Find where the given text appears and provide that cell's center as [X, Y] coordinate. 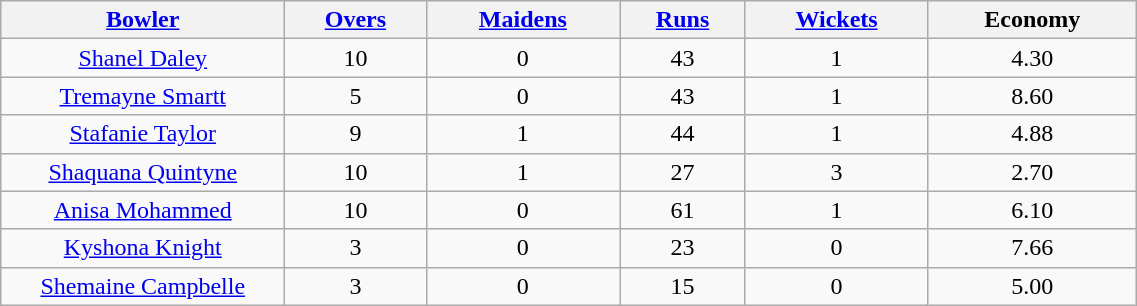
4.88 [1032, 134]
Stafanie Taylor [143, 134]
4.30 [1032, 58]
23 [683, 248]
Anisa Mohammed [143, 210]
Runs [683, 20]
Maidens [523, 20]
Economy [1032, 20]
Wickets [836, 20]
2.70 [1032, 172]
9 [356, 134]
15 [683, 286]
7.66 [1032, 248]
5.00 [1032, 286]
Kyshona Knight [143, 248]
27 [683, 172]
Shanel Daley [143, 58]
Shaquana Quintyne [143, 172]
44 [683, 134]
8.60 [1032, 96]
Tremayne Smartt [143, 96]
61 [683, 210]
Shemaine Campbelle [143, 286]
Bowler [143, 20]
Overs [356, 20]
5 [356, 96]
6.10 [1032, 210]
